From the cell containing the given text, extract its center point as (x, y) coordinate. 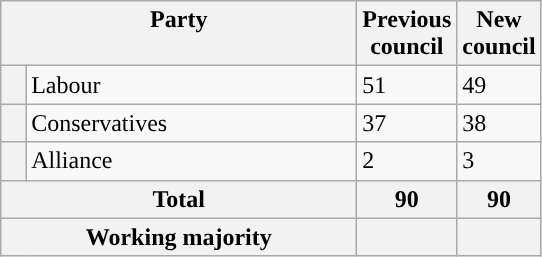
Total (179, 199)
3 (499, 161)
38 (499, 123)
Conservatives (192, 123)
51 (407, 85)
New council (499, 34)
Working majority (179, 237)
Previous council (407, 34)
2 (407, 161)
Alliance (192, 161)
37 (407, 123)
Labour (192, 85)
Party (179, 34)
49 (499, 85)
